Return the [x, y] coordinate for the center point of the cell that contains the specified text.  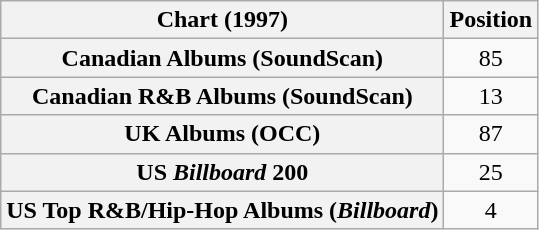
85 [491, 58]
Position [491, 20]
87 [491, 134]
Chart (1997) [222, 20]
13 [491, 96]
UK Albums (OCC) [222, 134]
25 [491, 172]
Canadian R&B Albums (SoundScan) [222, 96]
US Top R&B/Hip-Hop Albums (Billboard) [222, 210]
US Billboard 200 [222, 172]
Canadian Albums (SoundScan) [222, 58]
4 [491, 210]
